From the cell containing the given text, extract its center point as [x, y] coordinate. 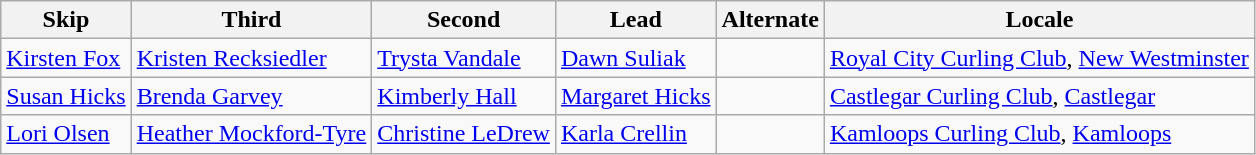
Kirsten Fox [66, 58]
Castlegar Curling Club, Castlegar [1039, 96]
Kimberly Hall [464, 96]
Brenda Garvey [252, 96]
Christine LeDrew [464, 134]
Skip [66, 20]
Kristen Recksiedler [252, 58]
Heather Mockford-Tyre [252, 134]
Margaret Hicks [636, 96]
Kamloops Curling Club, Kamloops [1039, 134]
Lori Olsen [66, 134]
Lead [636, 20]
Alternate [770, 20]
Susan Hicks [66, 96]
Royal City Curling Club, New Westminster [1039, 58]
Dawn Suliak [636, 58]
Second [464, 20]
Trysta Vandale [464, 58]
Karla Crellin [636, 134]
Third [252, 20]
Locale [1039, 20]
